Return [X, Y] of the center of cell containing provided text 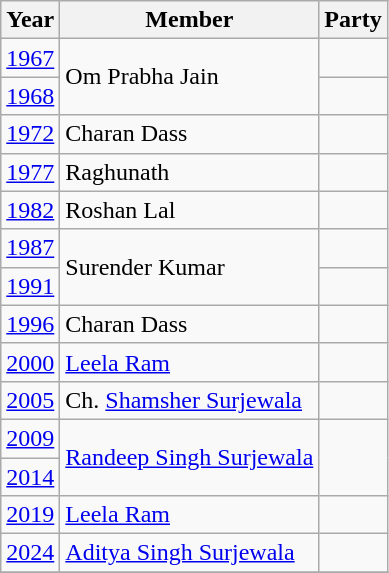
Raghunath [190, 172]
Om Prabha Jain [190, 77]
2019 [30, 515]
Aditya Singh Surjewala [190, 553]
Surender Kumar [190, 267]
1996 [30, 324]
2000 [30, 362]
Ch. Shamsher Surjewala [190, 400]
1972 [30, 134]
Year [30, 20]
1968 [30, 96]
1982 [30, 210]
2014 [30, 477]
1991 [30, 286]
2009 [30, 438]
Randeep Singh Surjewala [190, 457]
1967 [30, 58]
Roshan Lal [190, 210]
1987 [30, 248]
1977 [30, 172]
2005 [30, 400]
Member [190, 20]
2024 [30, 553]
Party [353, 20]
